Locate the cell with the specified text and output its (x, y) center coordinate. 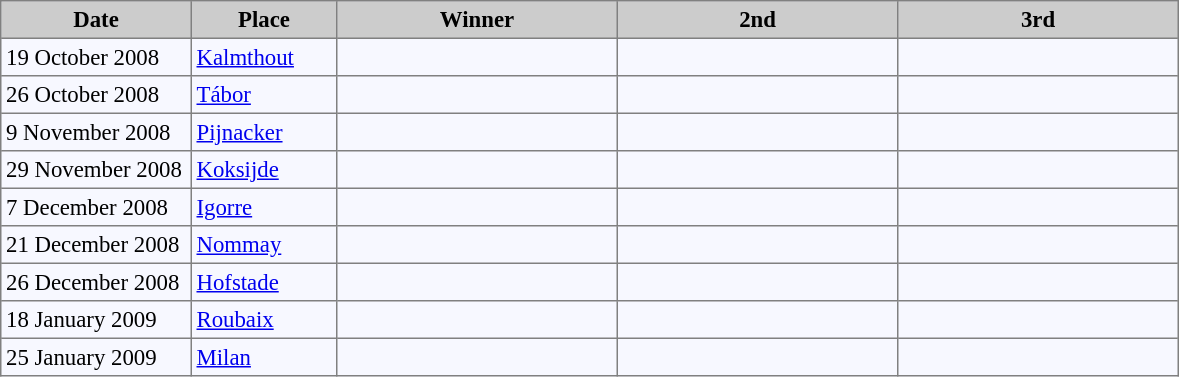
Pijnacker (264, 132)
9 November 2008 (96, 132)
29 November 2008 (96, 170)
Winner (477, 20)
21 December 2008 (96, 245)
Hofstade (264, 282)
7 December 2008 (96, 207)
Nommay (264, 245)
26 December 2008 (96, 282)
18 January 2009 (96, 320)
25 January 2009 (96, 357)
Milan (264, 357)
Date (96, 20)
Tábor (264, 95)
Koksijde (264, 170)
Kalmthout (264, 57)
Igorre (264, 207)
Place (264, 20)
2nd (757, 20)
3rd (1038, 20)
Roubaix (264, 320)
19 October 2008 (96, 57)
26 October 2008 (96, 95)
